Extract the (x, y) coordinate from the center of the cell holding the provided text.  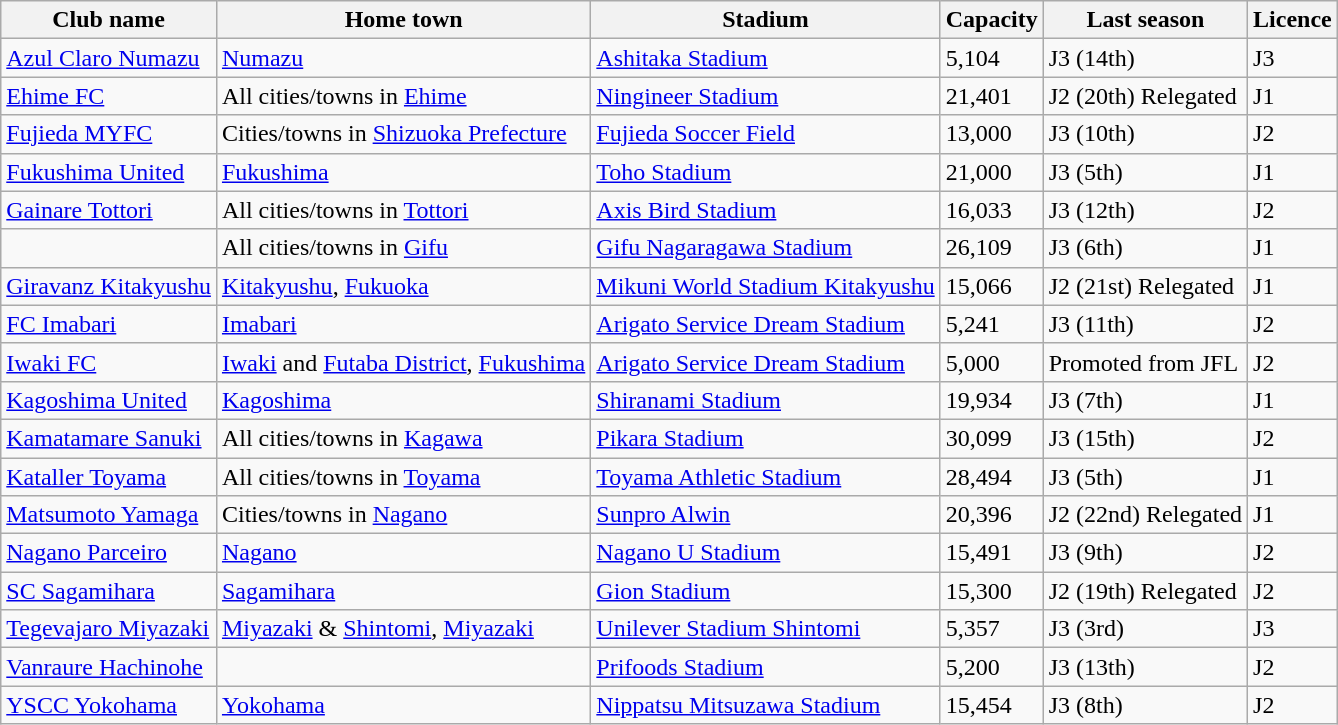
Ehime FC (109, 96)
5,241 (992, 324)
16,033 (992, 210)
26,109 (992, 248)
Ashitaka Stadium (766, 58)
Home town (403, 20)
Promoted from JFL (1145, 362)
15,454 (992, 705)
Fukushima (403, 172)
Kagoshima United (109, 400)
Kataller Toyama (109, 477)
19,934 (992, 400)
Nagano Parceiro (109, 553)
30,099 (992, 438)
21,401 (992, 96)
Gainare Tottori (109, 210)
Axis Bird Stadium (766, 210)
Cities/towns in Shizuoka Prefecture (403, 134)
Vanraure Hachinohe (109, 667)
J2 (22nd) Relegated (1145, 515)
J3 (12th) (1145, 210)
5,000 (992, 362)
All cities/towns in Kagawa (403, 438)
Matsumoto Yamaga (109, 515)
Capacity (992, 20)
All cities/towns in Toyama (403, 477)
28,494 (992, 477)
YSCC Yokohama (109, 705)
J3 (3rd) (1145, 629)
Nagano (403, 553)
20,396 (992, 515)
J3 (15th) (1145, 438)
15,491 (992, 553)
Gion Stadium (766, 591)
Licence (1293, 20)
Gifu Nagaragawa Stadium (766, 248)
13,000 (992, 134)
Miyazaki & Shintomi, Miyazaki (403, 629)
Azul Claro Numazu (109, 58)
Pikara Stadium (766, 438)
Kitakyushu, Fukuoka (403, 286)
J2 (21st) Relegated (1145, 286)
J3 (9th) (1145, 553)
Imabari (403, 324)
Fukushima United (109, 172)
All cities/towns in Ehime (403, 96)
J2 (20th) Relegated (1145, 96)
J3 (6th) (1145, 248)
Nippatsu Mitsuzawa Stadium (766, 705)
SC Sagamihara (109, 591)
Tegevajaro Miyazaki (109, 629)
Nagano U Stadium (766, 553)
All cities/towns in Tottori (403, 210)
Shiranami Stadium (766, 400)
Toyama Athletic Stadium (766, 477)
J3 (11th) (1145, 324)
Numazu (403, 58)
J3 (8th) (1145, 705)
J3 (10th) (1145, 134)
Last season (1145, 20)
Cities/towns in Nagano (403, 515)
Prifoods Stadium (766, 667)
21,000 (992, 172)
J3 (7th) (1145, 400)
Yokohama (403, 705)
Fujieda Soccer Field (766, 134)
J3 (13th) (1145, 667)
J3 (14th) (1145, 58)
Unilever Stadium Shintomi (766, 629)
Stadium (766, 20)
15,300 (992, 591)
15,066 (992, 286)
Iwaki and Futaba District, Fukushima (403, 362)
Toho Stadium (766, 172)
All cities/towns in Gifu (403, 248)
Ningineer Stadium (766, 96)
Kagoshima (403, 400)
Sagamihara (403, 591)
J2 (19th) Relegated (1145, 591)
Mikuni World Stadium Kitakyushu (766, 286)
Iwaki FC (109, 362)
Fujieda MYFC (109, 134)
Sunpro Alwin (766, 515)
5,200 (992, 667)
Kamatamare Sanuki (109, 438)
5,357 (992, 629)
5,104 (992, 58)
Club name (109, 20)
Giravanz Kitakyushu (109, 286)
FC Imabari (109, 324)
